Identify which cell holds the provided text, then report its (x, y) central coordinate. 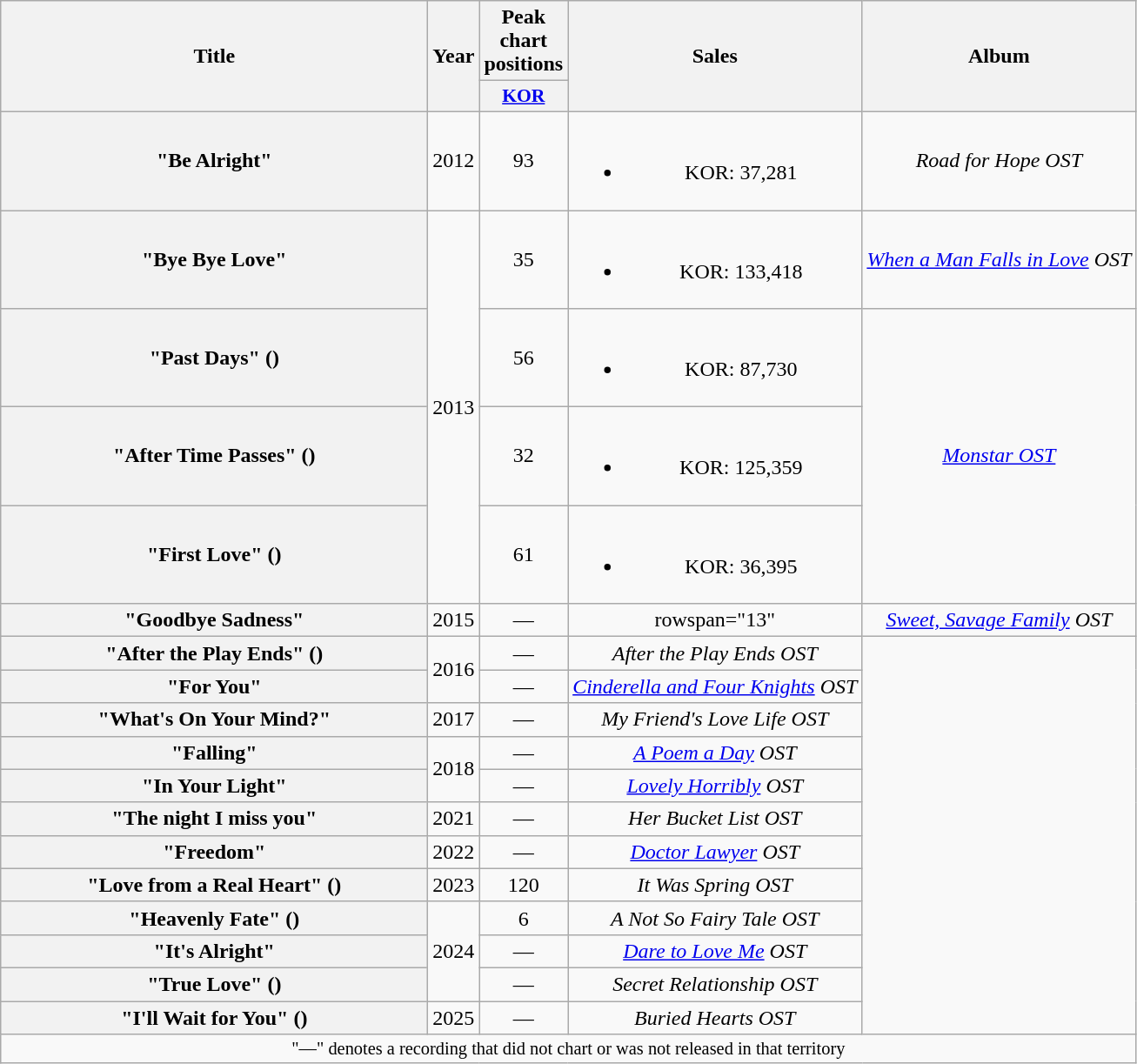
2013 (454, 407)
"After the Play Ends" () (214, 653)
rowspan="13" (715, 620)
Secret Relationship OST (715, 984)
32 (524, 456)
"Bye Bye Love" (214, 259)
6 (524, 918)
Doctor Lawyer OST (715, 852)
Dare to Love Me OST (715, 951)
"I'll Wait for You" () (214, 1017)
"Past Days" () (214, 358)
Monstar OST (999, 456)
2024 (454, 951)
120 (524, 885)
"In Your Light" (214, 786)
"For You" (214, 686)
A Poem a Day OST (715, 753)
"True Love" () (214, 984)
Album (999, 57)
When a Man Falls in Love OST (999, 259)
A Not So Fairy Tale OST (715, 918)
56 (524, 358)
"Goodbye Sadness" (214, 620)
2017 (454, 719)
Buried Hearts OST (715, 1017)
"Heavenly Fate" () (214, 918)
2022 (454, 852)
2015 (454, 620)
"—" denotes a recording that did not chart or was not released in that territory (569, 1049)
Road for Hope OST (999, 160)
KOR: 37,281 (715, 160)
Title (214, 57)
93 (524, 160)
It Was Spring OST (715, 885)
"After Time Passes" () (214, 456)
2018 (454, 769)
KOR: 133,418 (715, 259)
KOR: 87,730 (715, 358)
2025 (454, 1017)
KOR: 125,359 (715, 456)
KOR (524, 97)
2021 (454, 819)
KOR: 36,395 (715, 555)
Her Bucket List OST (715, 819)
Sweet, Savage Family OST (999, 620)
35 (524, 259)
61 (524, 555)
"It's Alright" (214, 951)
"The night I miss you" (214, 819)
"Falling" (214, 753)
"What's On Your Mind?" (214, 719)
"First Love" () (214, 555)
Lovely Horribly OST (715, 786)
Cinderella and Four Knights OST (715, 686)
My Friend's Love Life OST (715, 719)
Peak chart positions (524, 41)
Year (454, 57)
Sales (715, 57)
2023 (454, 885)
2012 (454, 160)
After the Play Ends OST (715, 653)
2016 (454, 670)
"Love from a Real Heart" () (214, 885)
"Be Alright" (214, 160)
"Freedom" (214, 852)
